Determine the (x, y) coordinate at the center of the cell enclosing the given text.  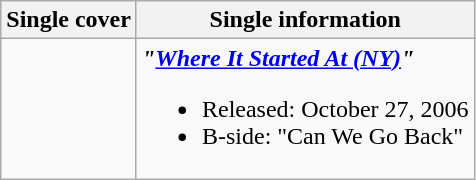
Single cover (69, 20)
Single information (305, 20)
"Where It Started At (NY)"Released: October 27, 2006B-side: "Can We Go Back" (305, 109)
